Capture the cell that displays the provided text and extract its [X, Y] central coordinate. 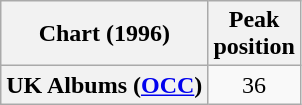
Peakposition [254, 34]
Chart (1996) [104, 34]
UK Albums (OCC) [104, 85]
36 [254, 85]
